Output the [X, Y] coordinate of the center of the cell containing the given text.  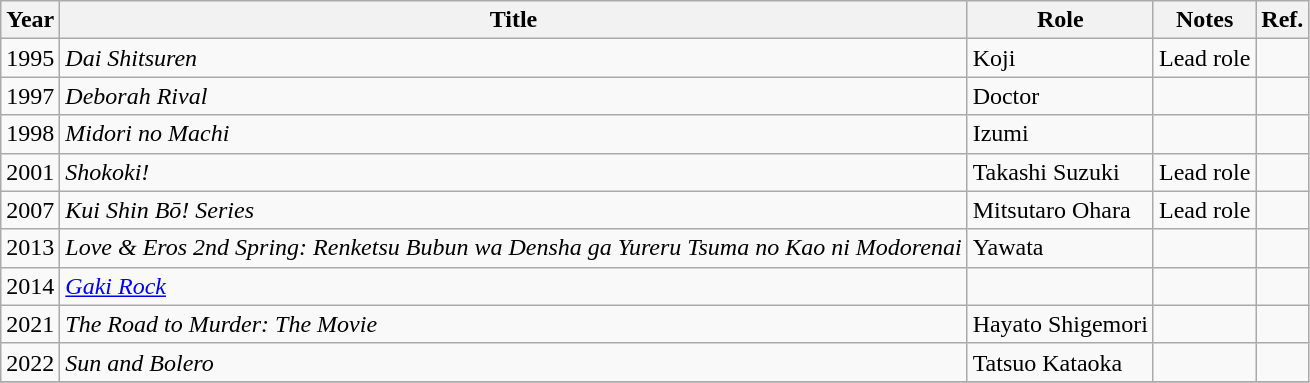
Kui Shin Bō! Series [514, 210]
Yawata [1060, 248]
Dai Shitsuren [514, 58]
2013 [30, 248]
2022 [30, 362]
Deborah Rival [514, 96]
1995 [30, 58]
2001 [30, 172]
Sun and Bolero [514, 362]
Ref. [1282, 20]
Midori no Machi [514, 134]
1998 [30, 134]
Love & Eros 2nd Spring: Renketsu Bubun wa Densha ga Yureru Tsuma no Kao ni Modorenai [514, 248]
Title [514, 20]
Takashi Suzuki [1060, 172]
Gaki Rock [514, 286]
Koji [1060, 58]
1997 [30, 96]
The Road to Murder: The Movie [514, 324]
Doctor [1060, 96]
Year [30, 20]
2007 [30, 210]
Role [1060, 20]
Notes [1204, 20]
2021 [30, 324]
Hayato Shigemori [1060, 324]
Izumi [1060, 134]
Shokoki! [514, 172]
2014 [30, 286]
Mitsutaro Ohara [1060, 210]
Tatsuo Kataoka [1060, 362]
